Provide the [x, y] coordinate of the cell's center where the given text is located.  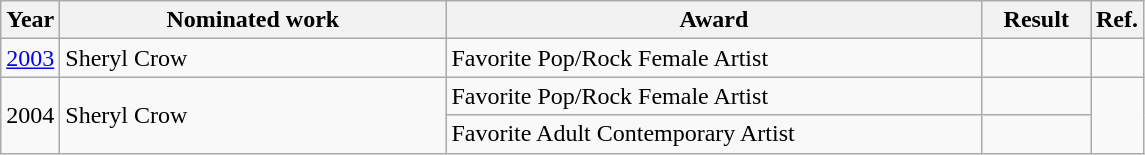
Year [30, 20]
Award [714, 20]
Favorite Adult Contemporary Artist [714, 134]
2003 [30, 58]
Nominated work [253, 20]
Ref. [1116, 20]
Result [1036, 20]
2004 [30, 115]
